Output the (X, Y) coordinate of the center of the cell containing the given text.  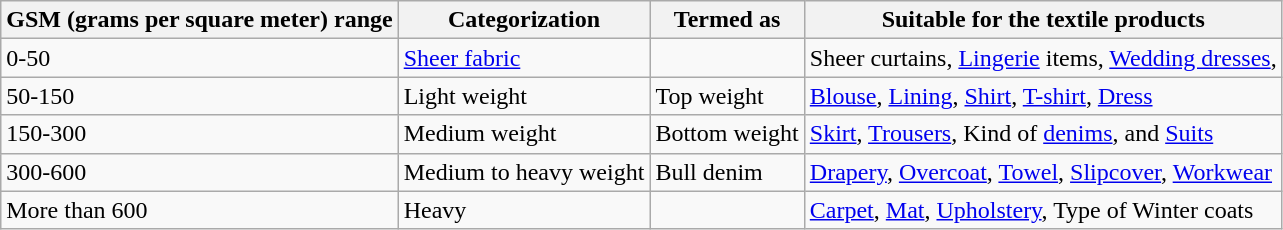
Sheer fabric (524, 58)
Suitable for the textile products (1043, 20)
More than 600 (200, 210)
Top weight (727, 96)
Light weight (524, 96)
0-50 (200, 58)
300-600 (200, 172)
150-300 (200, 134)
Categorization (524, 20)
Medium to heavy weight (524, 172)
Blouse, Lining, Shirt, T-shirt, Dress (1043, 96)
Heavy (524, 210)
Bull denim (727, 172)
Bottom weight (727, 134)
GSM (grams per square meter) range (200, 20)
Skirt, Trousers, Kind of denims, and Suits (1043, 134)
50-150 (200, 96)
Carpet, Mat, Upholstery, Type of Winter coats (1043, 210)
Drapery, Overcoat, Towel, Slipcover, Workwear (1043, 172)
Sheer curtains, Lingerie items, Wedding dresses, (1043, 58)
Medium weight (524, 134)
Termed as (727, 20)
